Extract the [X, Y] coordinate from the center of the cell holding the provided text.  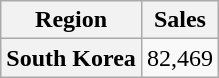
Region [72, 20]
Sales [180, 20]
82,469 [180, 58]
South Korea [72, 58]
